Detect which cell encompasses the target text, then output its (X, Y) center coordinate. 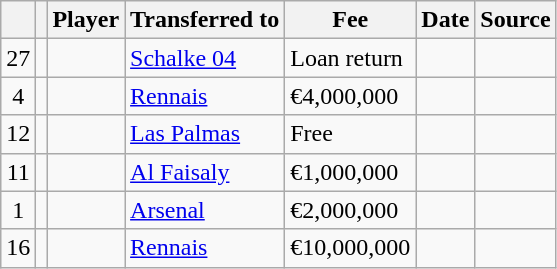
Transferred to (205, 20)
€2,000,000 (350, 210)
€4,000,000 (350, 96)
Source (516, 20)
1 (18, 210)
27 (18, 58)
4 (18, 96)
Date (446, 20)
€10,000,000 (350, 248)
Schalke 04 (205, 58)
Al Faisaly (205, 172)
16 (18, 248)
12 (18, 134)
Arsenal (205, 210)
Las Palmas (205, 134)
€1,000,000 (350, 172)
11 (18, 172)
Loan return (350, 58)
Fee (350, 20)
Player (86, 20)
Free (350, 134)
